Return (X, Y) of the center of cell containing provided text 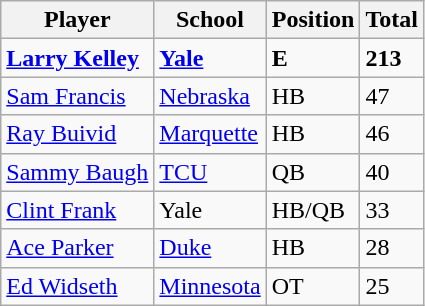
Sammy Baugh (78, 172)
Ray Buivid (78, 134)
25 (392, 286)
Marquette (210, 134)
E (313, 58)
Ace Parker (78, 248)
OT (313, 286)
213 (392, 58)
Sam Francis (78, 96)
47 (392, 96)
Position (313, 20)
TCU (210, 172)
Minnesota (210, 286)
Ed Widseth (78, 286)
40 (392, 172)
Nebraska (210, 96)
HB/QB (313, 210)
33 (392, 210)
Clint Frank (78, 210)
School (210, 20)
Total (392, 20)
Larry Kelley (78, 58)
28 (392, 248)
QB (313, 172)
Duke (210, 248)
46 (392, 134)
Player (78, 20)
